Extract the (X, Y) coordinate from the center of the cell holding the provided text.  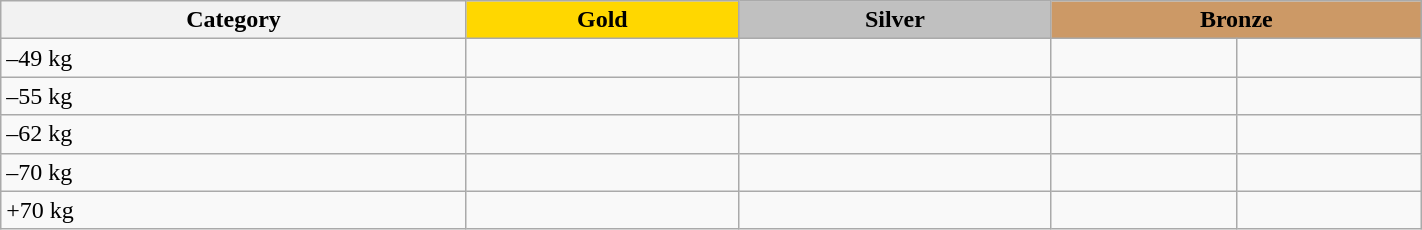
–55 kg (234, 96)
Bronze (1236, 20)
–49 kg (234, 58)
Silver (894, 20)
Category (234, 20)
+70 kg (234, 210)
–70 kg (234, 172)
Gold (602, 20)
–62 kg (234, 134)
